Capture the cell that displays the provided text and extract its (x, y) central coordinate. 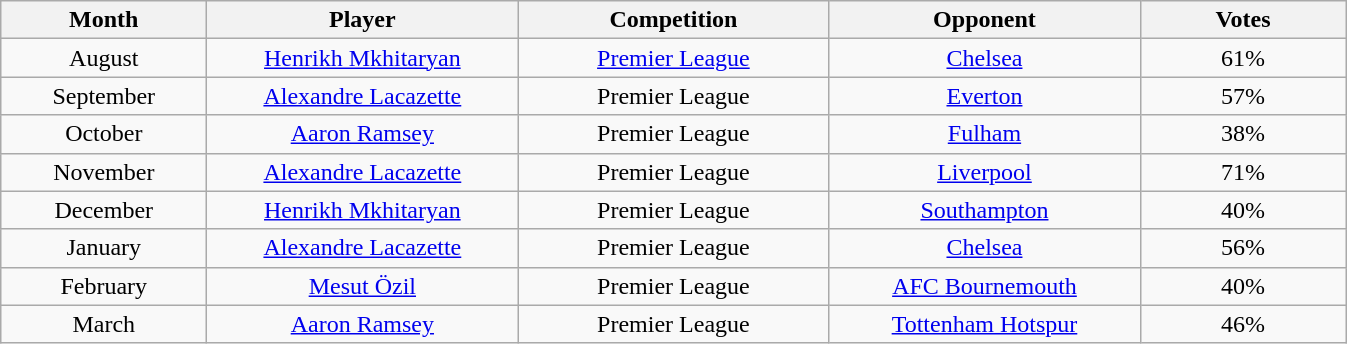
46% (1243, 324)
August (104, 58)
71% (1243, 172)
Competition (674, 20)
57% (1243, 96)
Player (362, 20)
November (104, 172)
Tottenham Hotspur (984, 324)
December (104, 210)
Votes (1243, 20)
September (104, 96)
October (104, 134)
Liverpool (984, 172)
Southampton (984, 210)
March (104, 324)
Opponent (984, 20)
38% (1243, 134)
Everton (984, 96)
Month (104, 20)
February (104, 286)
Mesut Özil (362, 286)
61% (1243, 58)
AFC Bournemouth (984, 286)
Fulham (984, 134)
January (104, 248)
56% (1243, 248)
